Extract the (X, Y) coordinate from the center of the cell holding the provided text.  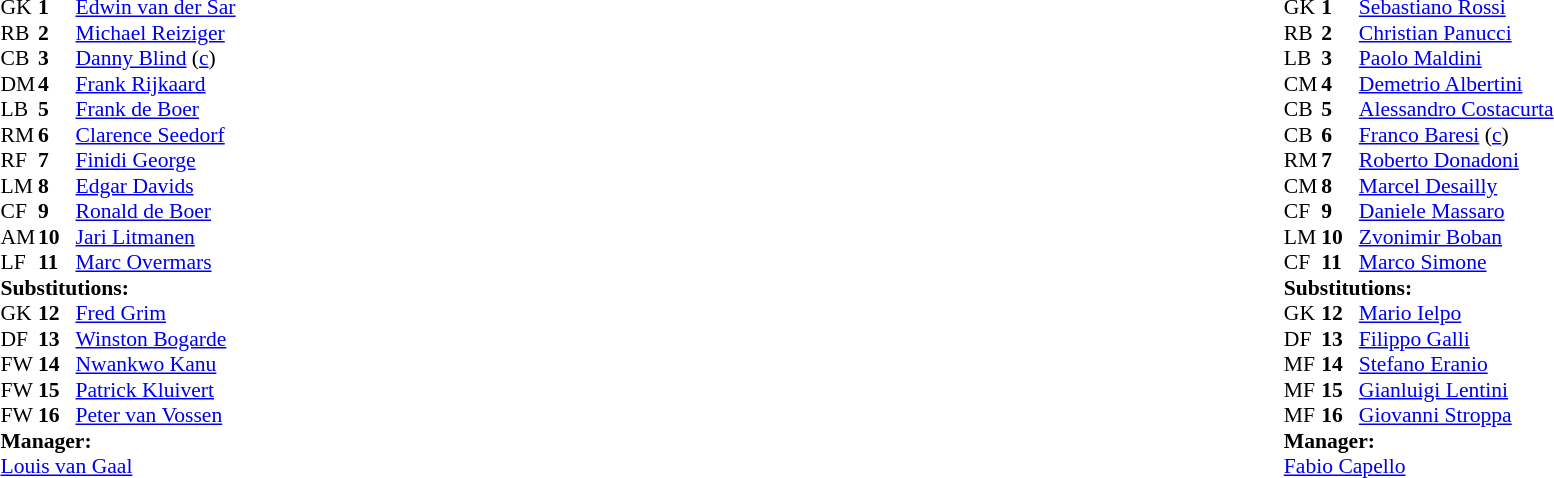
Winston Bogarde (156, 339)
Giovanni Stroppa (1456, 415)
Franco Baresi (c) (1456, 135)
Roberto Donadoni (1456, 161)
RF (19, 161)
Marc Overmars (156, 263)
Mario Ielpo (1456, 313)
Daniele Massaro (1456, 211)
Danny Blind (c) (156, 59)
Gianluigi Lentini (1456, 390)
Peter van Vossen (156, 415)
Marcel Desailly (1456, 186)
Frank Rijkaard (156, 84)
DM (19, 84)
Ronald de Boer (156, 211)
Filippo Galli (1456, 339)
Fred Grim (156, 313)
Stefano Eranio (1456, 365)
Alessandro Costacurta (1456, 109)
Marco Simone (1456, 263)
LF (19, 263)
Patrick Kluivert (156, 390)
Paolo Maldini (1456, 59)
Frank de Boer (156, 109)
Nwankwo Kanu (156, 365)
Demetrio Albertini (1456, 84)
Zvonimir Boban (1456, 237)
Christian Panucci (1456, 33)
Clarence Seedorf (156, 135)
Jari Litmanen (156, 237)
AM (19, 237)
Michael Reiziger (156, 33)
Finidi George (156, 161)
Edgar Davids (156, 186)
